Output the (X, Y) coordinate of the center of the cell containing the given text.  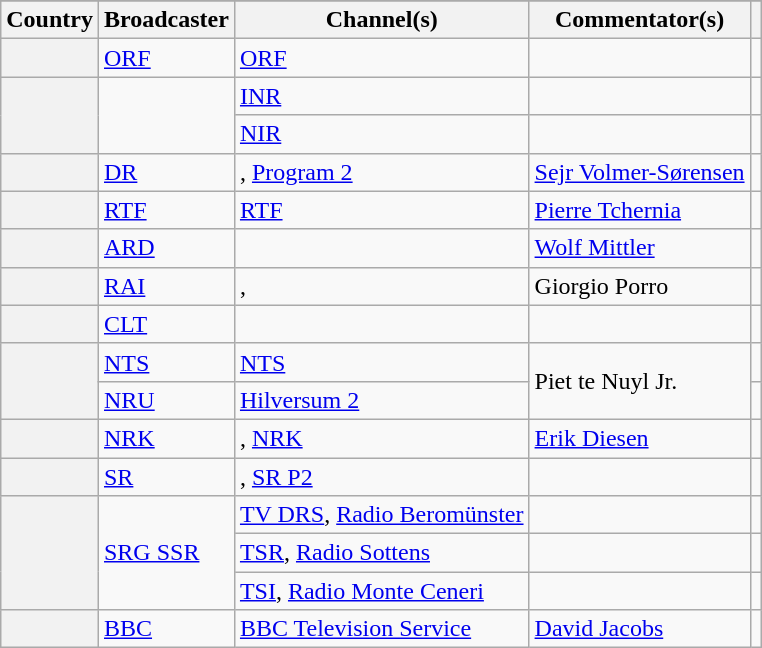
BBC Television Service (382, 629)
RAI (166, 286)
NIR (382, 134)
Broadcaster (166, 20)
TSR, Radio Sottens (382, 553)
Channel(s) (382, 20)
Commentator(s) (640, 20)
Sejr Volmer-Sørensen (640, 172)
SRG SSR (166, 553)
TSI, Radio Monte Ceneri (382, 591)
DR (166, 172)
NRK (166, 438)
INR (382, 96)
ARD (166, 248)
SR (166, 477)
Piet te Nuyl Jr. (640, 381)
David Jacobs (640, 629)
Pierre Tchernia (640, 210)
Giorgio Porro (640, 286)
, (382, 286)
Wolf Mittler (640, 248)
, NRK (382, 438)
TV DRS, Radio Beromünster (382, 515)
Erik Diesen (640, 438)
, Program 2 (382, 172)
Country (50, 20)
NRU (166, 400)
BBC (166, 629)
Hilversum 2 (382, 400)
, SR P2 (382, 477)
CLT (166, 324)
